Identify which cell holds the provided text, then report its [x, y] central coordinate. 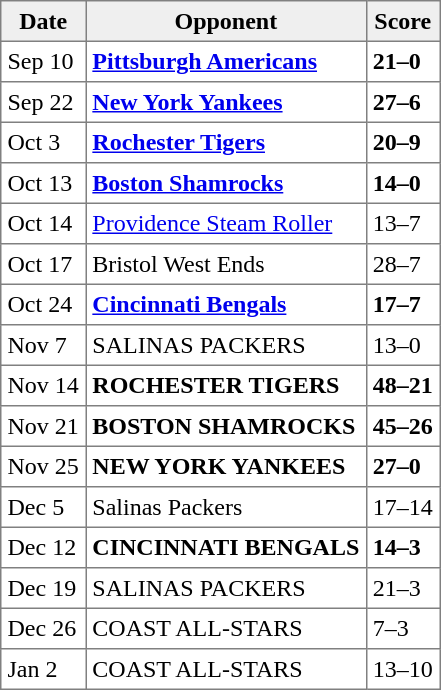
Salinas Packers [226, 507]
7–3 [403, 628]
Pittsburgh Americans [226, 61]
13–0 [403, 345]
Cincinnati Bengals [226, 304]
Jan 2 [44, 669]
Dec 26 [44, 628]
13–10 [403, 669]
Bristol West Ends [226, 264]
48–21 [403, 385]
Sep 10 [44, 61]
27–6 [403, 102]
21–3 [403, 588]
13–7 [403, 223]
45–26 [403, 426]
Dec 5 [44, 507]
28–7 [403, 264]
Nov 25 [44, 466]
Date [44, 21]
Nov 7 [44, 345]
ROCHESTER TIGERS [226, 385]
Score [403, 21]
Opponent [226, 21]
New York Yankees [226, 102]
Oct 24 [44, 304]
Oct 17 [44, 264]
Sep 22 [44, 102]
20–9 [403, 142]
17–7 [403, 304]
CINCINNATI BENGALS [226, 547]
21–0 [403, 61]
Oct 3 [44, 142]
Nov 21 [44, 426]
Oct 14 [44, 223]
BOSTON SHAMROCKS [226, 426]
Rochester Tigers [226, 142]
14–3 [403, 547]
Dec 12 [44, 547]
17–14 [403, 507]
Boston Shamrocks [226, 183]
Nov 14 [44, 385]
14–0 [403, 183]
27–0 [403, 466]
Providence Steam Roller [226, 223]
NEW YORK YANKEES [226, 466]
Oct 13 [44, 183]
Dec 19 [44, 588]
